Return [X, Y] of the center of cell containing provided text 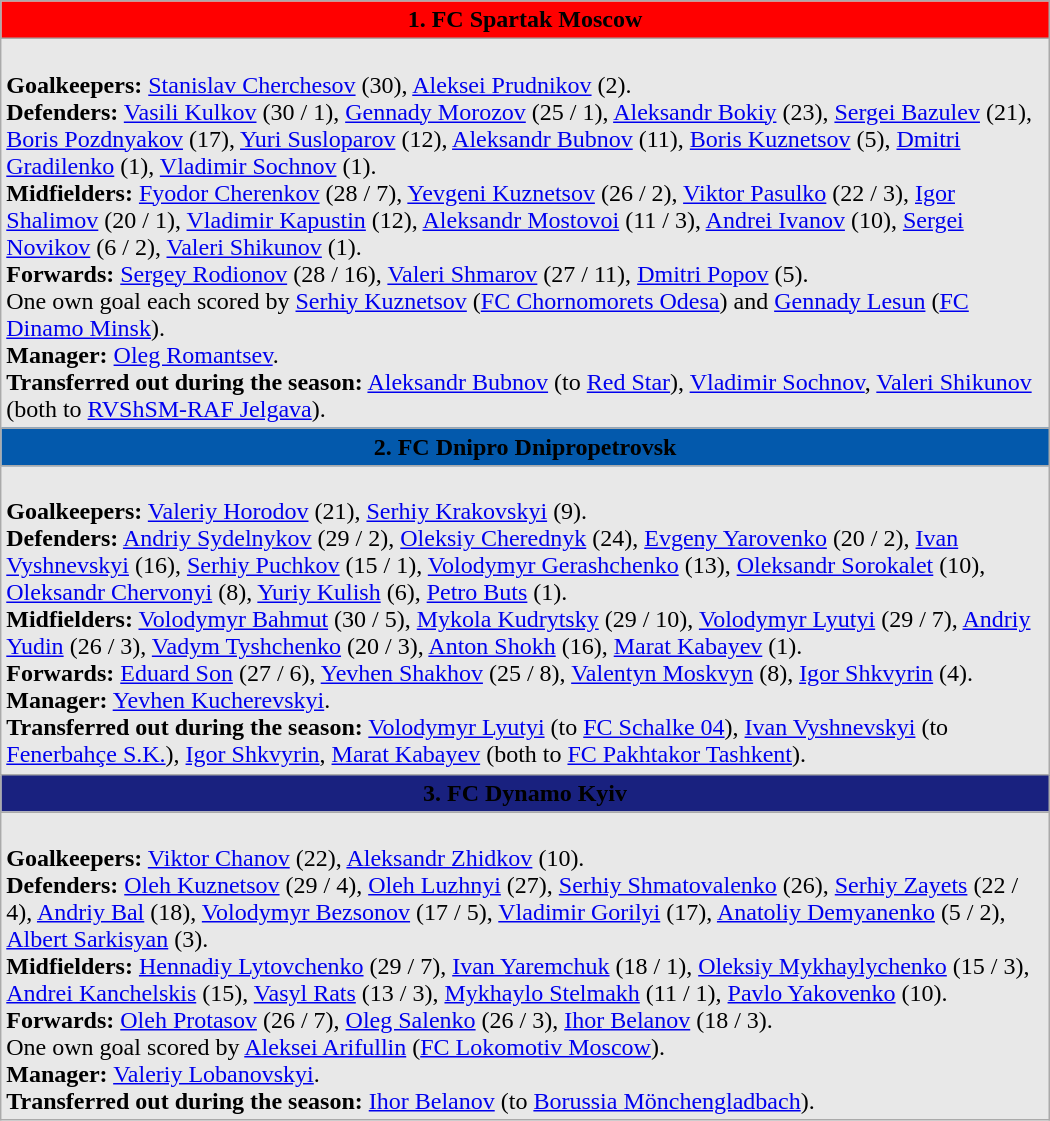
3. FC Dynamo Kyiv [525, 793]
1. FC Spartak Moscow [525, 20]
2. FC Dnipro Dnipropetrovsk [525, 447]
